Return the [x, y] coordinate for the center point of the cell that contains the specified text.  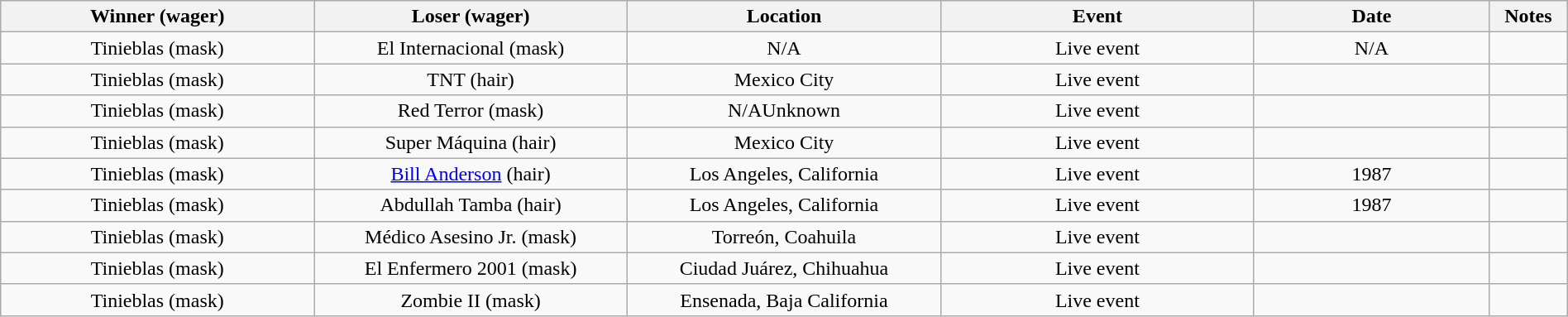
TNT (hair) [471, 79]
Zombie II (mask) [471, 300]
Winner (wager) [157, 17]
Torreón, Coahuila [784, 237]
Ensenada, Baja California [784, 300]
Event [1097, 17]
Médico Asesino Jr. (mask) [471, 237]
Abdullah Tamba (hair) [471, 205]
Red Terror (mask) [471, 111]
Location [784, 17]
Ciudad Juárez, Chihuahua [784, 268]
N/AUnknown [784, 111]
Super Máquina (hair) [471, 142]
Notes [1528, 17]
El Enfermero 2001 (mask) [471, 268]
Date [1371, 17]
Loser (wager) [471, 17]
El Internacional (mask) [471, 48]
Bill Anderson (hair) [471, 174]
